For the text-containing cell, return its midpoint in [x, y] coordinate format. 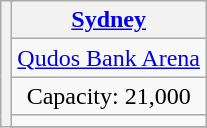
Sydney [109, 20]
Qudos Bank Arena [109, 58]
Capacity: 21,000 [109, 96]
